Determine the [X, Y] coordinate at the center of the cell enclosing the given text.  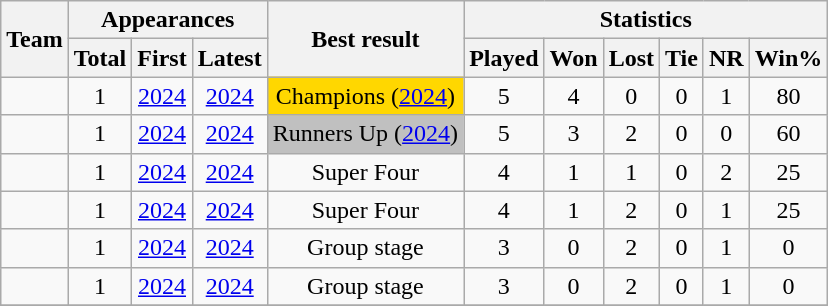
Best result [365, 39]
Tie [682, 58]
Appearances [168, 20]
Lost [631, 58]
60 [788, 134]
Won [574, 58]
Win% [788, 58]
Runners Up (2024) [365, 134]
Played [504, 58]
Latest [230, 58]
Team [35, 39]
NR [726, 58]
Statistics [646, 20]
First [162, 58]
Champions (2024) [365, 96]
80 [788, 96]
Total [100, 58]
